Determine the (X, Y) coordinate at the center of the cell enclosing the given text.  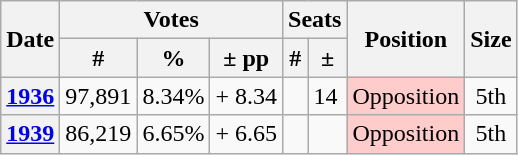
+ 6.65 (246, 134)
Date (30, 39)
14 (328, 96)
Votes (172, 20)
Size (491, 39)
± pp (246, 58)
1939 (30, 134)
1936 (30, 96)
Seats (315, 20)
86,219 (98, 134)
97,891 (98, 96)
± (328, 58)
Position (406, 39)
6.65% (174, 134)
8.34% (174, 96)
% (174, 58)
+ 8.34 (246, 96)
